Pinpoint the cell where the given text exists, returning its (x, y) midpoint coordinate. 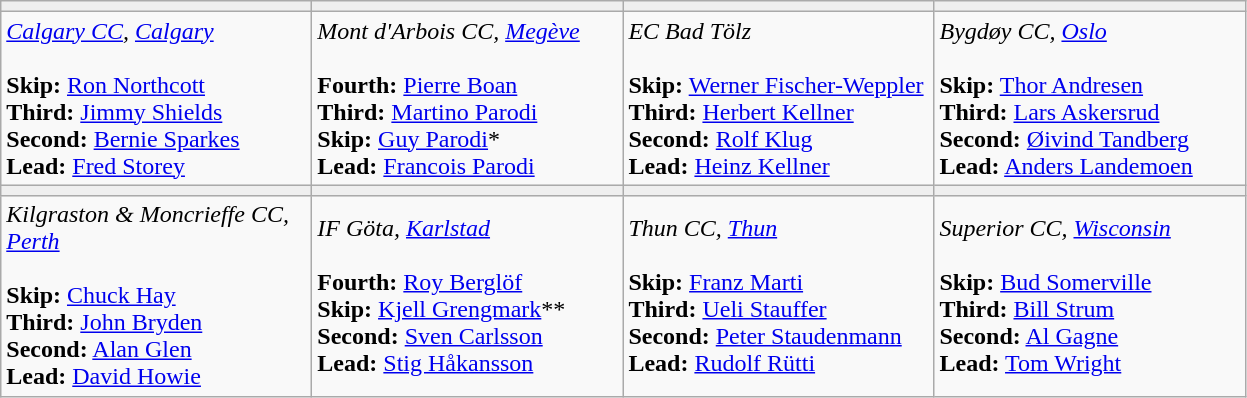
Kilgraston & Moncrieffe CC, PerthSkip: Chuck Hay Third: John Bryden Second: Alan Glen Lead: David Howie (156, 296)
Bygdøy CC, OsloSkip: Thor Andresen Third: Lars Askersrud Second: Øivind Tandberg Lead: Anders Landemoen (1090, 98)
EC Bad Tölz Skip: Werner Fischer-Weppler Third: Herbert Kellner Second: Rolf Klug Lead: Heinz Kellner (778, 98)
Superior CC, WisconsinSkip: Bud Somerville Third: Bill Strum Second: Al Gagne Lead: Tom Wright (1090, 296)
Mont d'Arbois CC, MegèveFourth: Pierre Boan Third: Martino Parodi Skip: Guy Parodi* Lead: Francois Parodi (468, 98)
Thun CC, ThunSkip: Franz Marti Third: Ueli Stauffer Second: Peter Staudenmann Lead: Rudolf Rütti (778, 296)
Calgary CC, CalgarySkip: Ron Northcott Third: Jimmy Shields Second: Bernie Sparkes Lead: Fred Storey (156, 98)
IF Göta, KarlstadFourth: Roy Berglöf Skip: Kjell Grengmark** Second: Sven Carlsson Lead: Stig Håkansson (468, 296)
